From the cell containing the given text, extract its center point as [x, y] coordinate. 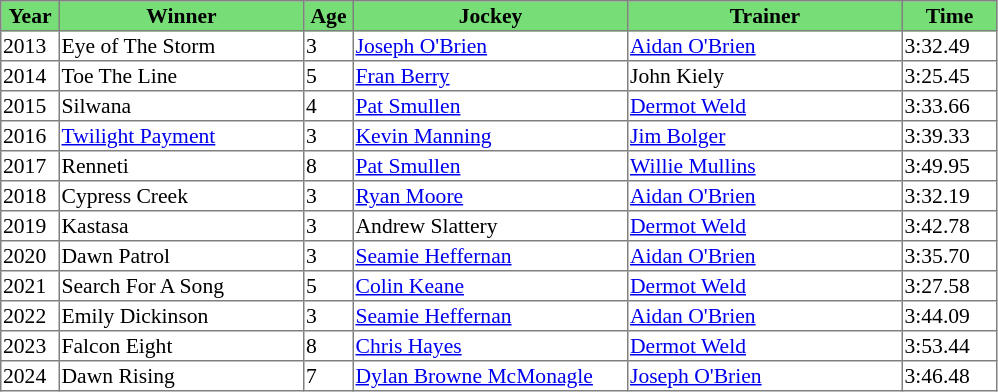
2019 [30, 226]
Eye of The Storm [181, 46]
Trainer [765, 16]
3:42.78 [949, 226]
Emily Dickinson [181, 316]
John Kiely [765, 76]
Year [30, 16]
Kevin Manning [490, 136]
Andrew Slattery [490, 226]
Colin Keane [490, 286]
3:25.45 [949, 76]
7 [329, 376]
Ryan Moore [490, 196]
Willie Mullins [765, 166]
2018 [30, 196]
2024 [30, 376]
3:32.19 [949, 196]
2023 [30, 346]
2021 [30, 286]
3:27.58 [949, 286]
2014 [30, 76]
3:53.44 [949, 346]
3:32.49 [949, 46]
Cypress Creek [181, 196]
3:33.66 [949, 106]
Jim Bolger [765, 136]
Twilight Payment [181, 136]
Winner [181, 16]
Kastasa [181, 226]
3:46.48 [949, 376]
2016 [30, 136]
Fran Berry [490, 76]
3:49.95 [949, 166]
Search For A Song [181, 286]
Falcon Eight [181, 346]
Jockey [490, 16]
Dawn Patrol [181, 256]
Chris Hayes [490, 346]
3:39.33 [949, 136]
Dylan Browne McMonagle [490, 376]
2020 [30, 256]
Silwana [181, 106]
2017 [30, 166]
Toe The Line [181, 76]
3:35.70 [949, 256]
Dawn Rising [181, 376]
4 [329, 106]
Time [949, 16]
2022 [30, 316]
Renneti [181, 166]
3:44.09 [949, 316]
2015 [30, 106]
2013 [30, 46]
Age [329, 16]
